Search for the cell housing the specified text and yield its [x, y] center coordinate. 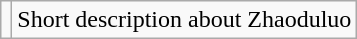
Short description about Zhaoduluo [184, 20]
